Provide the [x, y] coordinate of the cell's center where the given text is located.  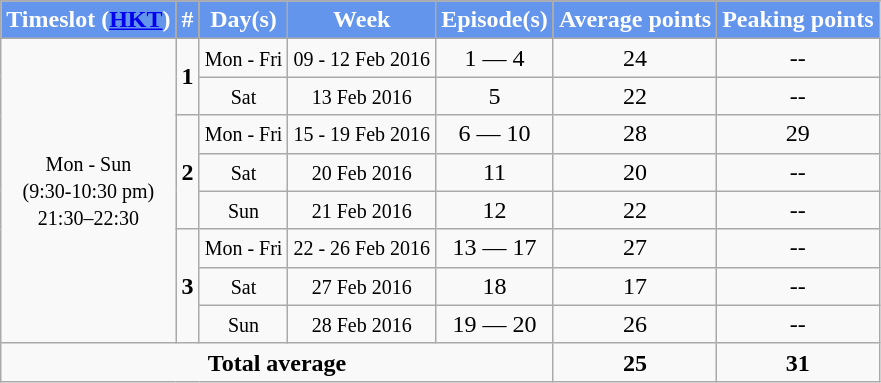
Peaking points [798, 20]
6 — 10 [495, 134]
29 [798, 134]
31 [798, 362]
11 [495, 172]
20 [634, 172]
18 [495, 286]
1 — 4 [495, 58]
Week [362, 20]
2 [188, 172]
21 Feb 2016 [362, 210]
Timeslot (HKT) [88, 20]
Average points [634, 20]
27 Feb 2016 [362, 286]
Episode(s) [495, 20]
13 Feb 2016 [362, 96]
13 — 17 [495, 248]
15 - 19 Feb 2016 [362, 134]
27 [634, 248]
24 [634, 58]
17 [634, 286]
Mon - Sun(9:30-10:30 pm)21:30–22:30 [88, 191]
28 [634, 134]
1 [188, 77]
20 Feb 2016 [362, 172]
26 [634, 324]
Day(s) [244, 20]
09 - 12 Feb 2016 [362, 58]
22 - 26 Feb 2016 [362, 248]
28 Feb 2016 [362, 324]
3 [188, 286]
12 [495, 210]
25 [634, 362]
5 [495, 96]
19 — 20 [495, 324]
Total average [278, 362]
# [188, 20]
